Pinpoint the cell where the given text exists, returning its [X, Y] midpoint coordinate. 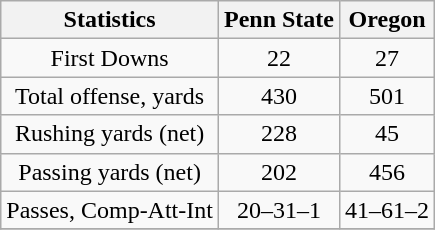
501 [388, 96]
27 [388, 58]
First Downs [110, 58]
22 [278, 58]
Oregon [388, 20]
Passing yards (net) [110, 172]
Rushing yards (net) [110, 134]
41–61–2 [388, 210]
Statistics [110, 20]
Penn State [278, 20]
430 [278, 96]
45 [388, 134]
202 [278, 172]
Total offense, yards [110, 96]
Passes, Comp-Att-Int [110, 210]
228 [278, 134]
20–31–1 [278, 210]
456 [388, 172]
